Pinpoint the cell where the given text exists, returning its (X, Y) midpoint coordinate. 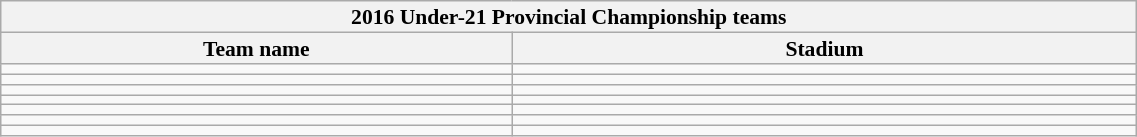
2016 Under-21 Provincial Championship teams (569, 17)
Team name (256, 49)
Stadium (824, 49)
